Find where the given text appears and provide that cell's center as [X, Y] coordinate. 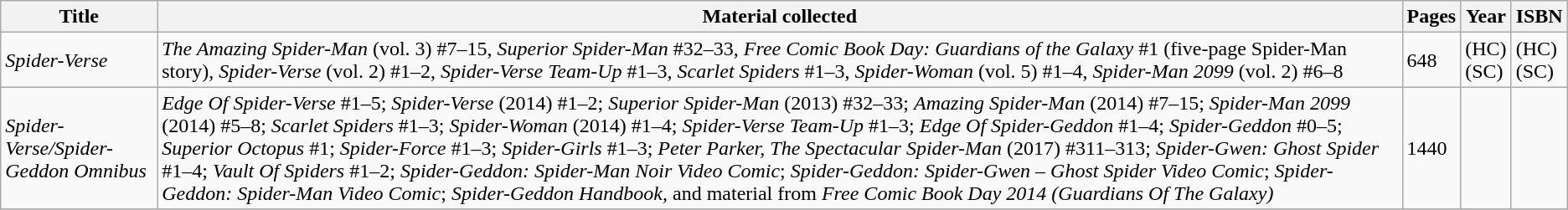
Spider-Verse [79, 60]
ISBN [1540, 17]
Year [1486, 17]
Spider-Verse/Spider-Geddon Omnibus [79, 148]
1440 [1431, 148]
648 [1431, 60]
Material collected [780, 17]
Title [79, 17]
Pages [1431, 17]
